Capture the cell that displays the provided text and extract its [x, y] central coordinate. 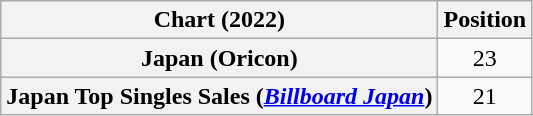
Japan (Oricon) [220, 58]
Chart (2022) [220, 20]
23 [485, 58]
21 [485, 96]
Position [485, 20]
Japan Top Singles Sales (Billboard Japan) [220, 96]
